Output the [X, Y] coordinate of the center of the cell containing the given text.  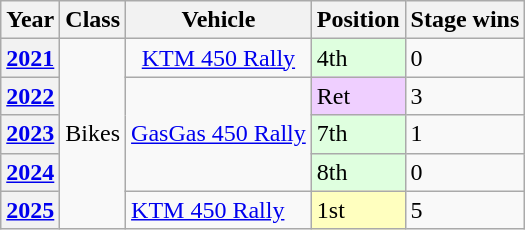
Bikes [93, 134]
1 [465, 134]
2021 [30, 58]
Vehicle [219, 20]
5 [465, 210]
2023 [30, 134]
7th [358, 134]
2025 [30, 210]
Year [30, 20]
1st [358, 210]
GasGas 450 Rally [219, 134]
2024 [30, 172]
2022 [30, 96]
4th [358, 58]
Position [358, 20]
Class [93, 20]
Stage wins [465, 20]
8th [358, 172]
Ret [358, 96]
3 [465, 96]
